Extract the [x, y] coordinate from the center of the cell holding the provided text.  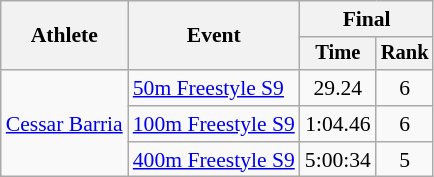
Event [214, 36]
50m Freestyle S9 [214, 88]
Athlete [64, 36]
Cessar Barria [64, 124]
100m Freestyle S9 [214, 124]
Time [338, 54]
29.24 [338, 88]
Rank [405, 54]
1:04.46 [338, 124]
Final [367, 19]
